Identify which cell holds the provided text, then report its (x, y) central coordinate. 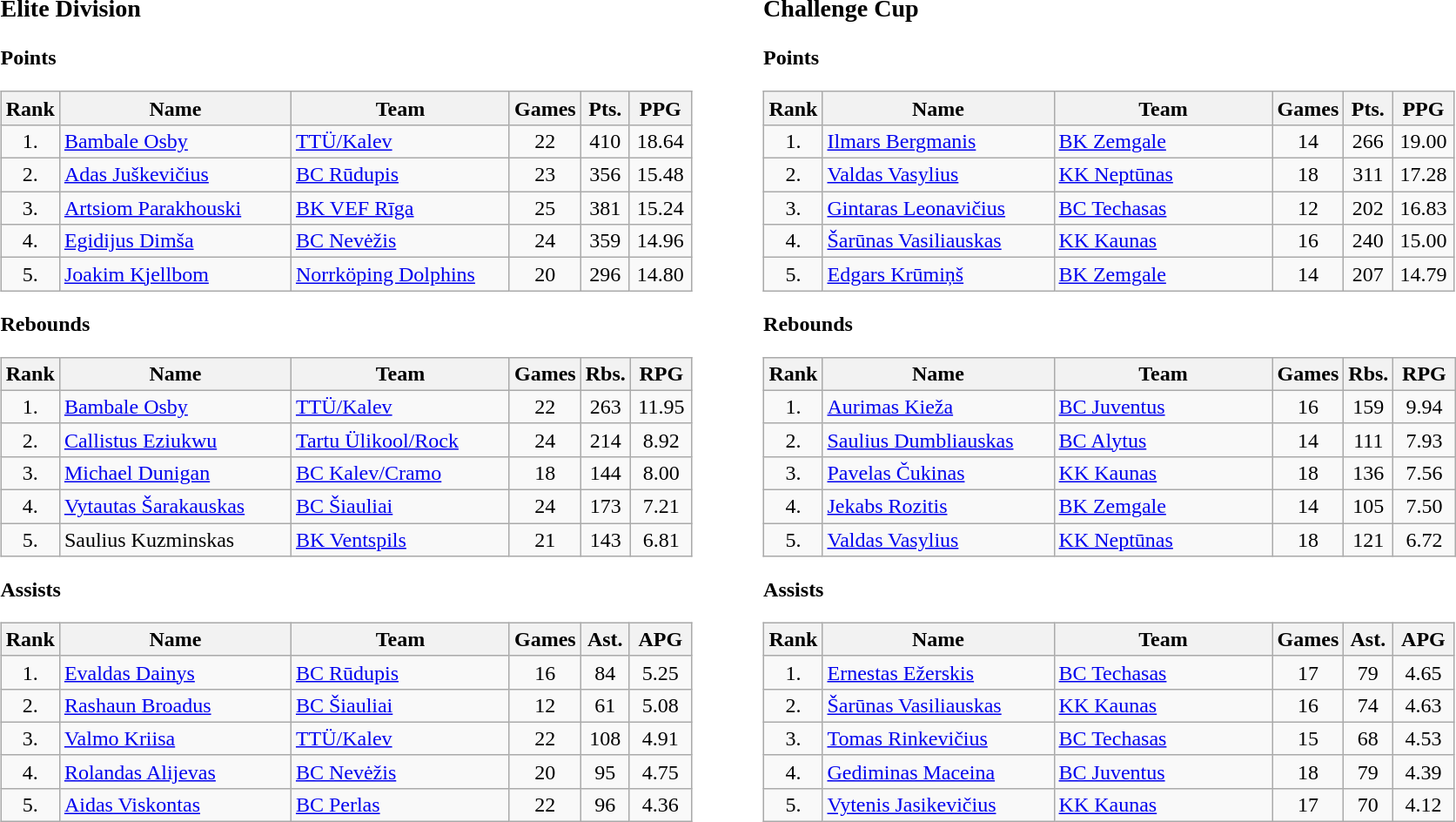
6.72 (1424, 540)
BC Perlas (400, 805)
74 (1368, 705)
4.53 (1424, 738)
14.96 (660, 241)
23 (545, 175)
Saulius Kuzminskas (175, 540)
108 (605, 738)
Gediminas Maceina (938, 771)
Tomas Rinkevičius (938, 738)
296 (605, 274)
Pavelas Čukinas (938, 473)
14.79 (1424, 274)
Norrköping Dolphins (400, 274)
136 (1368, 473)
143 (606, 540)
410 (605, 141)
Ilmars Bergmanis (938, 141)
14.80 (660, 274)
Vytautas Šarakauskas (175, 507)
Aidas Viskontas (175, 805)
70 (1368, 805)
95 (605, 771)
207 (1368, 274)
6.81 (661, 540)
4.63 (1424, 705)
68 (1368, 738)
BK VEF Rīga (400, 208)
4.65 (1424, 672)
4.91 (660, 738)
7.21 (661, 507)
4.36 (660, 805)
359 (605, 241)
BC Alytus (1163, 440)
Saulius Dumbliauskas (938, 440)
Joakim Kjellbom (175, 274)
15 (1308, 738)
15.00 (1424, 241)
Edgars Krūmiņš (938, 274)
Artsiom Parakhouski (175, 208)
Evaldas Dainys (175, 672)
7.56 (1424, 473)
61 (605, 705)
7.50 (1424, 507)
Egidijus Dimša (175, 241)
Tartu Ülikool/Rock (400, 440)
Jekabs Rozitis (938, 507)
4.39 (1424, 771)
8.00 (661, 473)
8.92 (661, 440)
Callistus Eziukwu (175, 440)
Adas Juškevičius (175, 175)
381 (605, 208)
9.94 (1424, 407)
Gintaras Leonavičius (938, 208)
356 (605, 175)
15.24 (660, 208)
Michael Dunigan (175, 473)
18.64 (660, 141)
202 (1368, 208)
Vytenis Jasikevičius (938, 805)
25 (545, 208)
311 (1368, 175)
15.48 (660, 175)
7.93 (1424, 440)
Aurimas Kieža (938, 407)
159 (1368, 407)
4.12 (1424, 805)
105 (1368, 507)
Ernestas Ežerskis (938, 672)
266 (1368, 141)
BK Ventspils (400, 540)
4.75 (660, 771)
Rashaun Broadus (175, 705)
5.08 (660, 705)
11.95 (661, 407)
BC Kalev/Cramo (400, 473)
121 (1368, 540)
263 (606, 407)
19.00 (1424, 141)
84 (605, 672)
21 (545, 540)
240 (1368, 241)
214 (606, 440)
96 (605, 805)
5.25 (660, 672)
111 (1368, 440)
144 (606, 473)
16.83 (1424, 208)
Valmo Kriisa (175, 738)
Rolandas Alijevas (175, 771)
173 (606, 507)
17.28 (1424, 175)
